Find where the given text appears and provide that cell's center as [X, Y] coordinate. 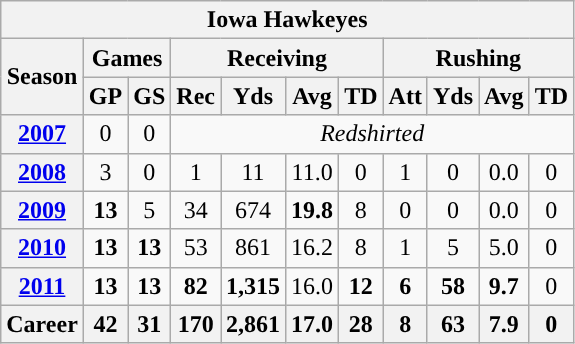
861 [252, 248]
2009 [42, 210]
170 [196, 324]
Iowa Hawkeyes [288, 20]
2011 [42, 286]
9.7 [504, 286]
5.0 [504, 248]
Att [405, 96]
2,861 [252, 324]
1,315 [252, 286]
2008 [42, 172]
19.8 [312, 210]
42 [105, 324]
3 [105, 172]
Rec [196, 96]
11.0 [312, 172]
Season [42, 77]
6 [405, 286]
63 [452, 324]
Receiving [277, 58]
Career [42, 324]
GS [150, 96]
2007 [42, 134]
11 [252, 172]
7.9 [504, 324]
28 [361, 324]
Redshirted [372, 134]
58 [452, 286]
31 [150, 324]
34 [196, 210]
82 [196, 286]
53 [196, 248]
674 [252, 210]
16.2 [312, 248]
GP [105, 96]
12 [361, 286]
16.0 [312, 286]
2010 [42, 248]
17.0 [312, 324]
Games [126, 58]
Rushing [478, 58]
